Detect which cell encompasses the target text, then output its [X, Y] center coordinate. 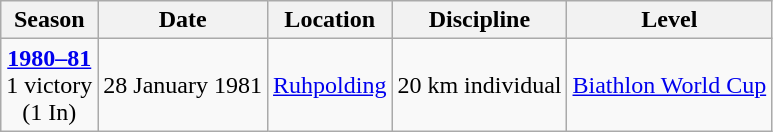
28 January 1981 [183, 85]
Date [183, 20]
Ruhpolding [330, 85]
20 km individual [480, 85]
1980–81 1 victory (1 In) [50, 85]
Location [330, 20]
Discipline [480, 20]
Level [670, 20]
Biathlon World Cup [670, 85]
Season [50, 20]
